Determine the (X, Y) coordinate at the center of the cell enclosing the given text.  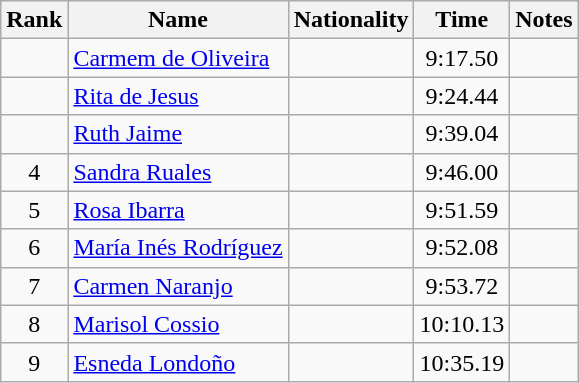
9:52.08 (462, 248)
Name (178, 20)
9:46.00 (462, 172)
Carmen Naranjo (178, 286)
Ruth Jaime (178, 134)
Sandra Ruales (178, 172)
Carmem de Oliveira (178, 58)
9:39.04 (462, 134)
10:10.13 (462, 324)
8 (34, 324)
Time (462, 20)
9:53.72 (462, 286)
5 (34, 210)
Nationality (351, 20)
9:51.59 (462, 210)
10:35.19 (462, 362)
4 (34, 172)
9:24.44 (462, 96)
6 (34, 248)
Esneda Londoño (178, 362)
9 (34, 362)
María Inés Rodríguez (178, 248)
Marisol Cossio (178, 324)
Rita de Jesus (178, 96)
9:17.50 (462, 58)
Rank (34, 20)
Rosa Ibarra (178, 210)
Notes (544, 20)
7 (34, 286)
